Capture the cell that displays the provided text and extract its (X, Y) central coordinate. 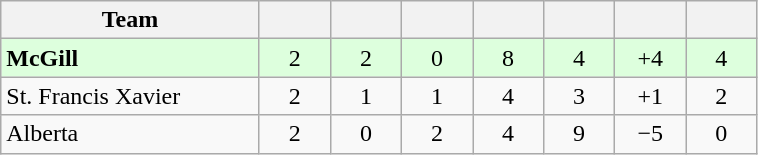
Alberta (130, 134)
9 (580, 134)
−5 (650, 134)
3 (580, 96)
+1 (650, 96)
8 (508, 58)
Team (130, 20)
St. Francis Xavier (130, 96)
McGill (130, 58)
+4 (650, 58)
